Output the (x, y) coordinate of the center of the cell containing the given text.  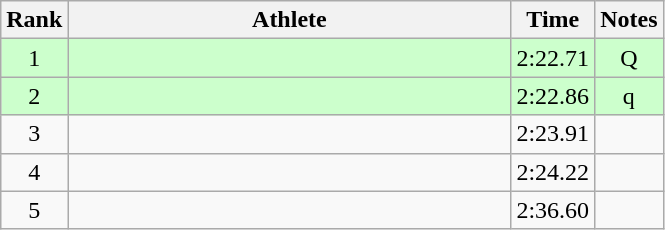
2:24.22 (553, 172)
2:23.91 (553, 134)
2:36.60 (553, 210)
1 (34, 58)
2:22.86 (553, 96)
q (629, 96)
5 (34, 210)
Rank (34, 20)
Time (553, 20)
3 (34, 134)
Notes (629, 20)
Athlete (290, 20)
4 (34, 172)
2:22.71 (553, 58)
Q (629, 58)
2 (34, 96)
